Locate the cell with the specified text and output its (X, Y) center coordinate. 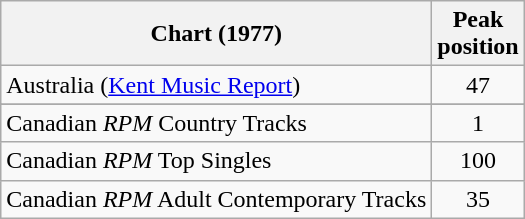
Peakposition (478, 34)
Chart (1977) (216, 34)
100 (478, 161)
Australia (Kent Music Report) (216, 85)
Canadian RPM Top Singles (216, 161)
Canadian RPM Country Tracks (216, 123)
47 (478, 85)
1 (478, 123)
35 (478, 199)
Canadian RPM Adult Contemporary Tracks (216, 199)
